Find where the given text appears and provide that cell's center as [x, y] coordinate. 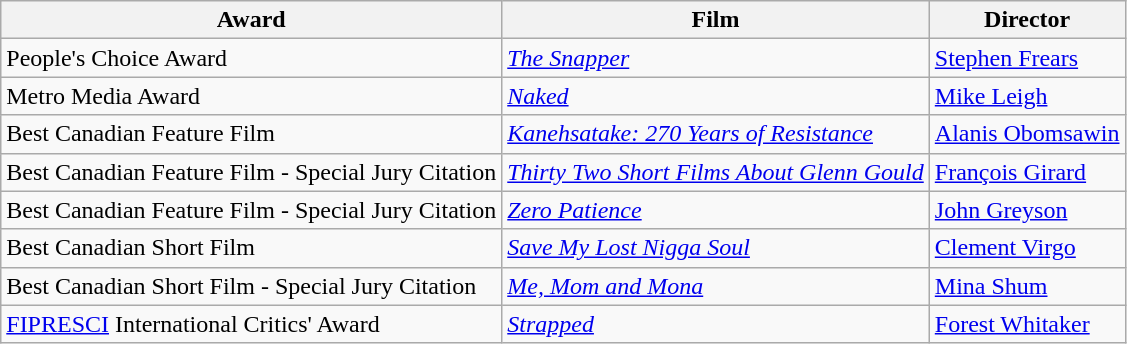
Me, Mom and Mona [716, 286]
Mike Leigh [1027, 96]
Kanehsatake: 270 Years of Resistance [716, 134]
Best Canadian Short Film [252, 248]
Zero Patience [716, 210]
Director [1027, 20]
Award [252, 20]
People's Choice Award [252, 58]
Naked [716, 96]
Alanis Obomsawin [1027, 134]
Mina Shum [1027, 286]
FIPRESCI International Critics' Award [252, 324]
Clement Virgo [1027, 248]
François Girard [1027, 172]
Thirty Two Short Films About Glenn Gould [716, 172]
Best Canadian Feature Film [252, 134]
Save My Lost Nigga Soul [716, 248]
Forest Whitaker [1027, 324]
Film [716, 20]
Strapped [716, 324]
Best Canadian Short Film - Special Jury Citation [252, 286]
The Snapper [716, 58]
John Greyson [1027, 210]
Stephen Frears [1027, 58]
Metro Media Award [252, 96]
